From the cell containing the given text, extract its center point as (X, Y) coordinate. 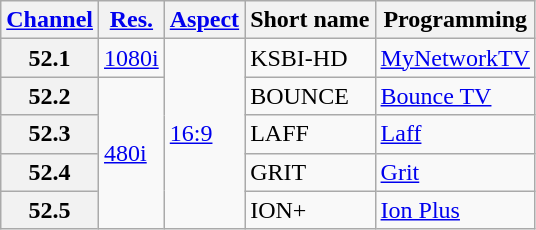
Bounce TV (455, 96)
16:9 (204, 134)
Short name (310, 20)
Channel (50, 20)
GRIT (310, 172)
52.5 (50, 210)
52.3 (50, 134)
ION+ (310, 210)
LAFF (310, 134)
BOUNCE (310, 96)
Res. (132, 20)
1080i (132, 58)
Aspect (204, 20)
Programming (455, 20)
Grit (455, 172)
52.4 (50, 172)
Laff (455, 134)
52.2 (50, 96)
MyNetworkTV (455, 58)
KSBI-HD (310, 58)
Ion Plus (455, 210)
480i (132, 153)
52.1 (50, 58)
